From the cell containing the given text, extract its center point as (X, Y) coordinate. 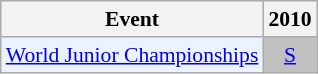
Event (132, 19)
S (290, 55)
2010 (290, 19)
World Junior Championships (132, 55)
